Identify which cell holds the provided text, then report its (x, y) central coordinate. 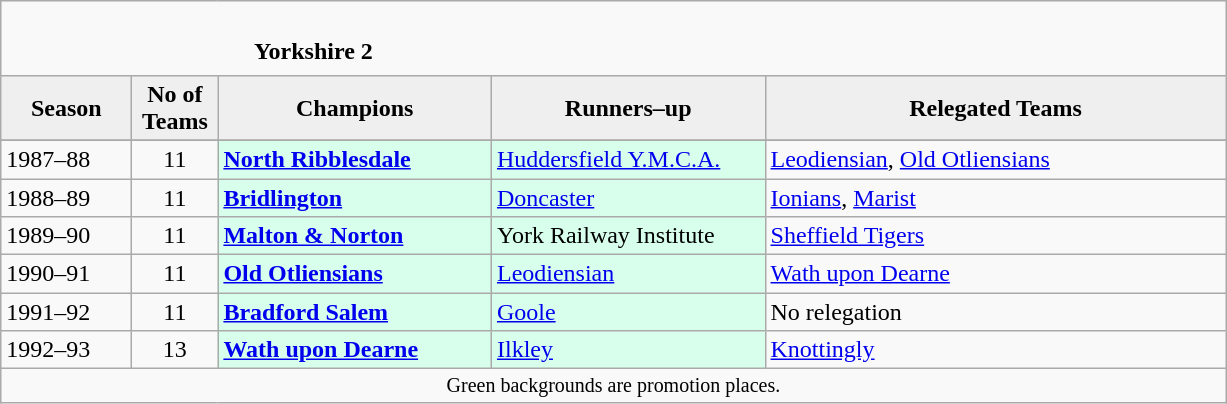
Bradford Salem (355, 312)
Knottingly (996, 350)
No relegation (996, 312)
1991–92 (66, 312)
1990–91 (66, 274)
Sheffield Tigers (996, 236)
Season (66, 108)
1988–89 (66, 197)
Goole (628, 312)
Relegated Teams (996, 108)
1987–88 (66, 159)
Huddersfield Y.M.C.A. (628, 159)
Old Otliensians (355, 274)
Runners–up (628, 108)
Champions (355, 108)
13 (175, 350)
Leodiensian (628, 274)
York Railway Institute (628, 236)
Malton & Norton (355, 236)
Ionians, Marist (996, 197)
1992–93 (66, 350)
Leodiensian, Old Otliensians (996, 159)
1989–90 (66, 236)
Bridlington (355, 197)
Doncaster (628, 197)
Green backgrounds are promotion places. (614, 386)
No of Teams (175, 108)
North Ribblesdale (355, 159)
Ilkley (628, 350)
